Detect which cell encompasses the target text, then output its (X, Y) center coordinate. 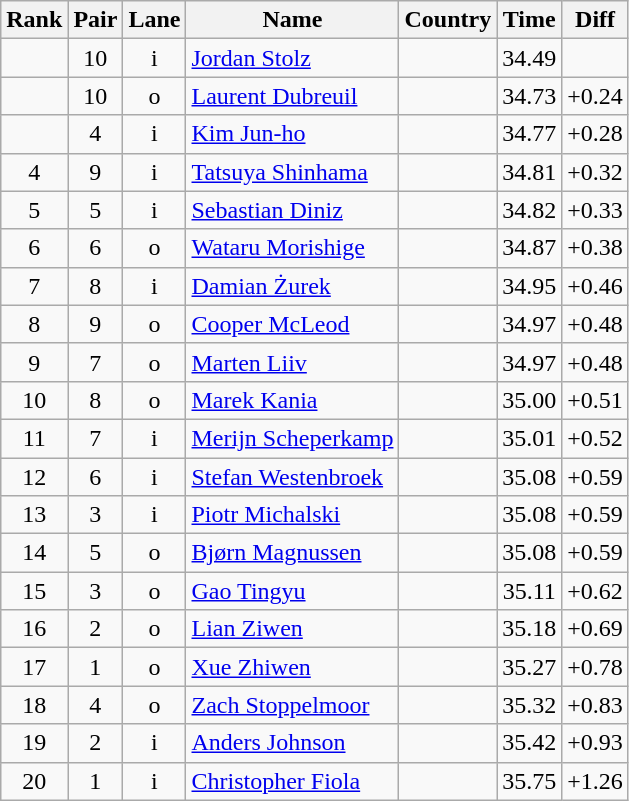
+0.83 (596, 705)
Marek Kania (292, 400)
Gao Tingyu (292, 591)
34.87 (530, 248)
+0.28 (596, 134)
+0.69 (596, 629)
14 (34, 553)
Wataru Morishige (292, 248)
Sebastian Diniz (292, 210)
35.42 (530, 743)
Lane (154, 20)
13 (34, 515)
Bjørn Magnussen (292, 553)
35.32 (530, 705)
+1.26 (596, 781)
Merijn Scheperkamp (292, 438)
19 (34, 743)
Damian Żurek (292, 286)
+0.93 (596, 743)
Pair (96, 20)
12 (34, 477)
35.11 (530, 591)
Anders Johnson (292, 743)
Christopher Fiola (292, 781)
Tatsuya Shinhama (292, 172)
Cooper McLeod (292, 324)
Kim Jun-ho (292, 134)
16 (34, 629)
Zach Stoppelmoor (292, 705)
15 (34, 591)
34.81 (530, 172)
35.75 (530, 781)
17 (34, 667)
Country (448, 20)
35.18 (530, 629)
Laurent Dubreuil (292, 96)
+0.78 (596, 667)
+0.38 (596, 248)
Name (292, 20)
34.73 (530, 96)
+0.46 (596, 286)
+0.51 (596, 400)
34.82 (530, 210)
Xue Zhiwen (292, 667)
+0.62 (596, 591)
Lian Ziwen (292, 629)
+0.32 (596, 172)
Stefan Westenbroek (292, 477)
20 (34, 781)
Piotr Michalski (292, 515)
+0.52 (596, 438)
11 (34, 438)
34.77 (530, 134)
Rank (34, 20)
34.95 (530, 286)
35.27 (530, 667)
Jordan Stolz (292, 58)
+0.24 (596, 96)
+0.33 (596, 210)
Time (530, 20)
18 (34, 705)
35.01 (530, 438)
34.49 (530, 58)
Diff (596, 20)
35.00 (530, 400)
Marten Liiv (292, 362)
